Output the [X, Y] coordinate of the center of the cell containing the given text.  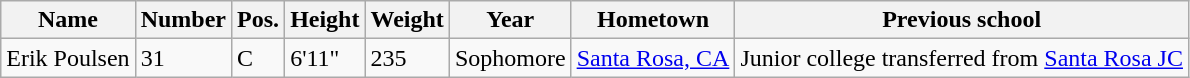
Year [510, 20]
Weight [407, 20]
Hometown [653, 20]
Height [325, 20]
Previous school [962, 20]
Junior college transferred from Santa Rosa JC [962, 58]
Name [68, 20]
Number [183, 20]
C [258, 58]
Sophomore [510, 58]
Pos. [258, 20]
Erik Poulsen [68, 58]
6'11" [325, 58]
235 [407, 58]
31 [183, 58]
Santa Rosa, CA [653, 58]
